From the cell containing the given text, extract its center point as (x, y) coordinate. 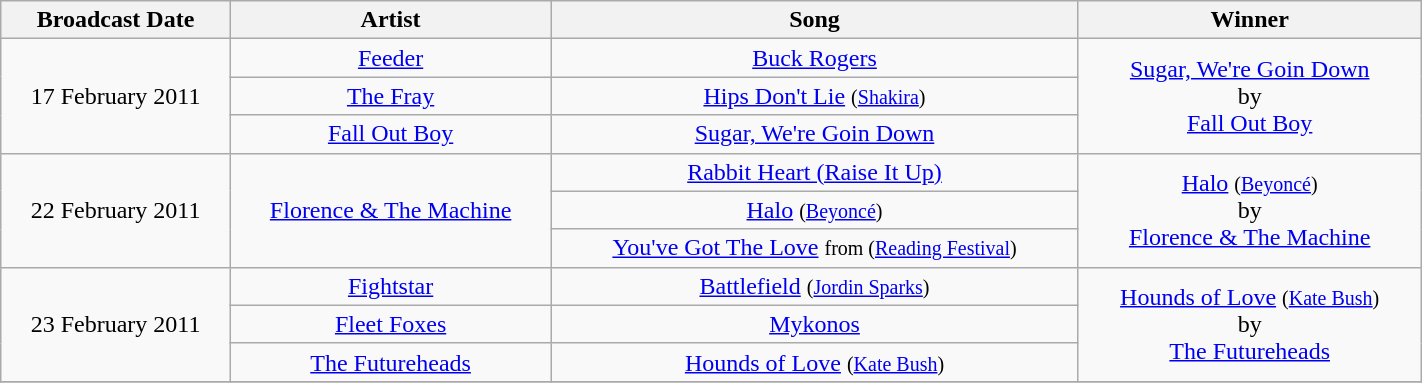
Song (814, 20)
You've Got The Love from (Reading Festival) (814, 248)
Battlefield (Jordin Sparks) (814, 286)
17 February 2011 (116, 96)
Fleet Foxes (390, 324)
Halo (Beyoncé)byFlorence & The Machine (1250, 210)
Winner (1250, 20)
22 February 2011 (116, 210)
Rabbit Heart (Raise It Up) (814, 172)
Hounds of Love (Kate Bush) (814, 362)
The Fray (390, 96)
Fightstar (390, 286)
Florence & The Machine (390, 210)
Sugar, We're Goin Down (814, 134)
Broadcast Date (116, 20)
Hips Don't Lie (Shakira) (814, 96)
Hounds of Love (Kate Bush)byThe Futureheads (1250, 324)
Feeder (390, 58)
Artist (390, 20)
23 February 2011 (116, 324)
Buck Rogers (814, 58)
Sugar, We're Goin DownbyFall Out Boy (1250, 96)
The Futureheads (390, 362)
Halo (Beyoncé) (814, 210)
Mykonos (814, 324)
Fall Out Boy (390, 134)
